Search for the cell housing the specified text and yield its (x, y) center coordinate. 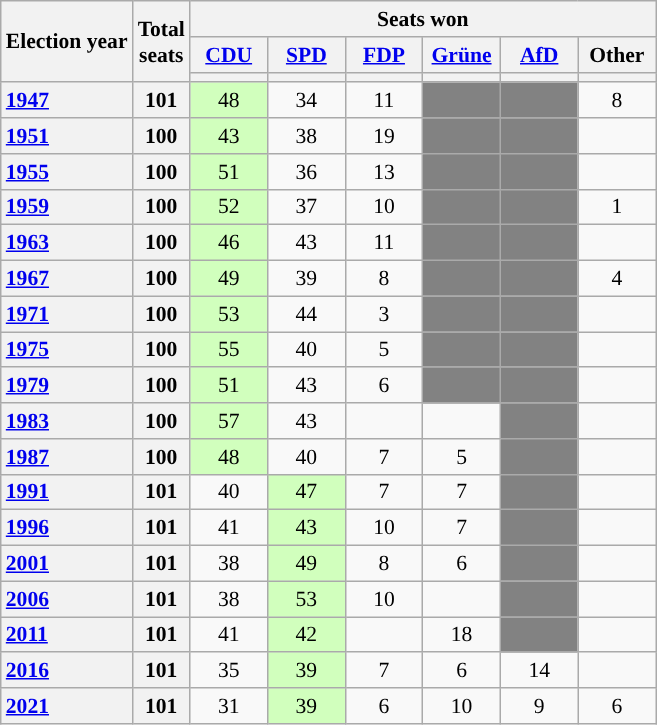
44 (307, 314)
Other (617, 55)
SPD (307, 55)
2016 (67, 671)
1955 (67, 172)
57 (229, 421)
36 (307, 172)
1979 (67, 386)
13 (384, 172)
FDP (384, 55)
3 (384, 314)
1971 (67, 314)
Grüne (462, 55)
1987 (67, 457)
19 (384, 136)
2011 (67, 635)
35 (229, 671)
2021 (67, 706)
55 (229, 350)
1983 (67, 421)
37 (307, 207)
34 (307, 101)
1959 (67, 207)
46 (229, 243)
18 (462, 635)
1 (617, 207)
2001 (67, 564)
9 (539, 706)
Seats won (423, 19)
1947 (67, 101)
52 (229, 207)
1991 (67, 492)
CDU (229, 55)
1951 (67, 136)
1963 (67, 243)
2006 (67, 599)
14 (539, 671)
AfD (539, 55)
1967 (67, 279)
4 (617, 279)
42 (307, 635)
Election year (67, 42)
47 (307, 492)
1996 (67, 528)
31 (229, 706)
Totalseats (162, 42)
1975 (67, 350)
